Scan for the cell matching the given text and deliver its [x, y] coordinate at center. 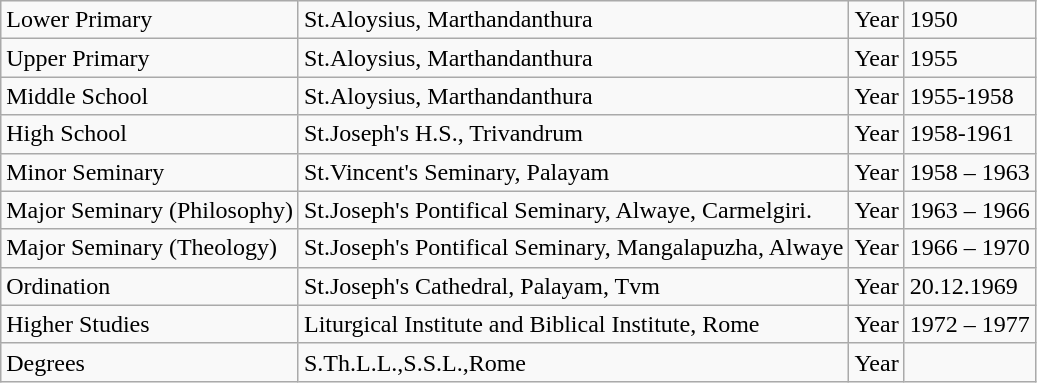
20.12.1969 [970, 286]
St.Joseph's Pontifical Seminary, Mangalapuzha, Alwaye [573, 248]
Higher Studies [150, 324]
1955-1958 [970, 96]
Lower Primary [150, 20]
1950 [970, 20]
Major Seminary (Theology) [150, 248]
St.Joseph's H.S., Trivandrum [573, 134]
St.Joseph's Pontifical Seminary, Alwaye, Carmelgiri. [573, 210]
1966 – 1970 [970, 248]
Liturgical Institute and Biblical Institute, Rome [573, 324]
High School [150, 134]
1958 – 1963 [970, 172]
St.Joseph's Cathedral, Palayam, Tvm [573, 286]
1963 – 1966 [970, 210]
Upper Primary [150, 58]
Ordination [150, 286]
Minor Seminary [150, 172]
S.Th.L.L.,S.S.L.,Rome [573, 362]
St.Vincent's Seminary, Palayam [573, 172]
Major Seminary (Philosophy) [150, 210]
1958-1961 [970, 134]
Degrees [150, 362]
1955 [970, 58]
1972 – 1977 [970, 324]
Middle School [150, 96]
